Locate the cell with the specified text and output its (X, Y) center coordinate. 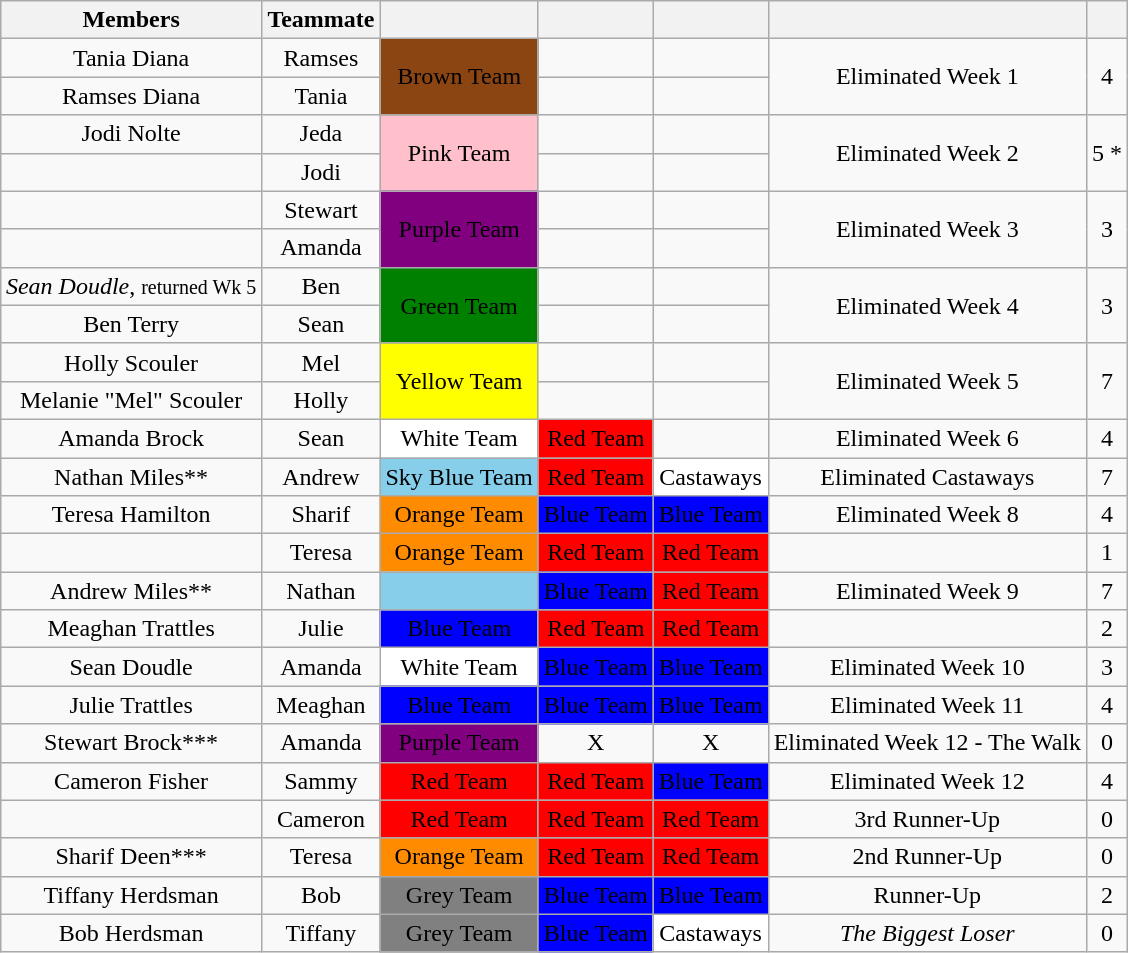
Eliminated Castaways (927, 477)
Tania Diana (130, 58)
Ramses (321, 58)
Eliminated Week 2 (927, 153)
Sean Doudle (130, 667)
Stewart (321, 210)
Eliminated Week 5 (927, 381)
Nathan Miles** (130, 477)
Jodi (321, 172)
Eliminated Week 6 (927, 438)
1 (1108, 553)
Eliminated Week 8 (927, 515)
3rd Runner-Up (927, 819)
Ramses Diana (130, 96)
Bob (321, 895)
Jodi Nolte (130, 134)
Stewart Brock*** (130, 743)
Eliminated Week 4 (927, 305)
Amanda Brock (130, 438)
Cameron (321, 819)
Sean Doudle, returned Wk 5 (130, 286)
Andrew Miles** (130, 591)
Sky Blue Team (459, 477)
Eliminated Week 10 (927, 667)
Julie (321, 629)
Teresa Hamilton (130, 515)
Sammy (321, 781)
Eliminated Week 12 - The Walk (927, 743)
Eliminated Week 1 (927, 77)
The Biggest Loser (927, 933)
Teammate (321, 20)
Eliminated Week 12 (927, 781)
Cameron Fisher (130, 781)
Holly Scouler (130, 362)
Yellow Team (459, 381)
Nathan (321, 591)
Sharif (321, 515)
Holly (321, 400)
Mel (321, 362)
Pink Team (459, 153)
Eliminated Week 9 (927, 591)
Members (130, 20)
Ben (321, 286)
Tiffany Herdsman (130, 895)
Tiffany (321, 933)
Brown Team (459, 77)
Eliminated Week 3 (927, 229)
Jeda (321, 134)
Meaghan Trattles (130, 629)
Melanie "Mel" Scouler (130, 400)
Green Team (459, 305)
Meaghan (321, 705)
2nd Runner-Up (927, 857)
Sharif Deen*** (130, 857)
Andrew (321, 477)
Tania (321, 96)
Eliminated Week 11 (927, 705)
Ben Terry (130, 324)
Runner-Up (927, 895)
5 * (1108, 153)
Julie Trattles (130, 705)
Bob Herdsman (130, 933)
